Scan for the cell matching the given text and deliver its [x, y] coordinate at center. 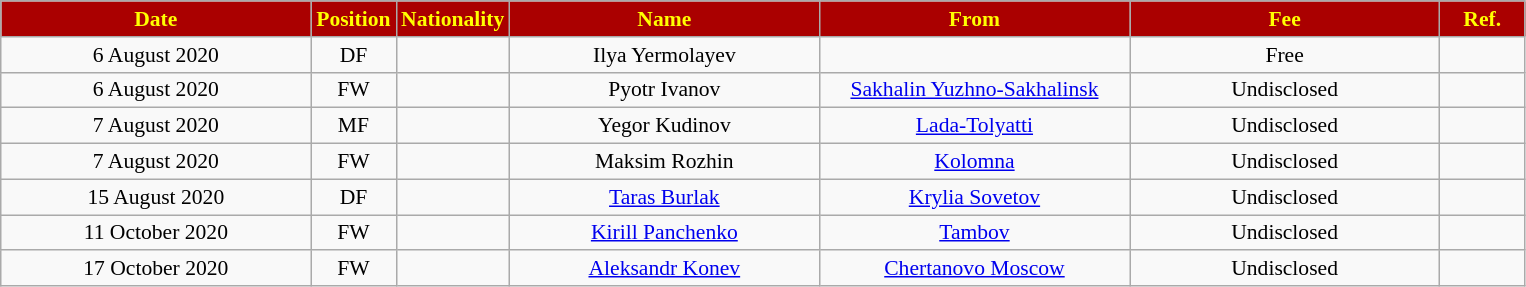
From [974, 19]
17 October 2020 [156, 269]
Kirill Panchenko [664, 233]
Krylia Sovetov [974, 197]
Name [664, 19]
Taras Burlak [664, 197]
MF [354, 126]
Date [156, 19]
Yegor Kudinov [664, 126]
15 August 2020 [156, 197]
Chertanovo Moscow [974, 269]
Nationality [452, 19]
Tambov [974, 233]
Lada-Tolyatti [974, 126]
11 October 2020 [156, 233]
Kolomna [974, 162]
Fee [1285, 19]
Position [354, 19]
Ilya Yermolayev [664, 55]
Free [1285, 55]
Ref. [1482, 19]
Pyotr Ivanov [664, 90]
Maksim Rozhin [664, 162]
Sakhalin Yuzhno-Sakhalinsk [974, 90]
Aleksandr Konev [664, 269]
